Pinpoint the cell where the given text exists, returning its (X, Y) midpoint coordinate. 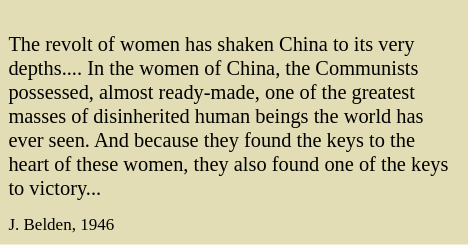
J. Belden, 1946 (234, 224)
